Capture the cell that displays the provided text and extract its (X, Y) central coordinate. 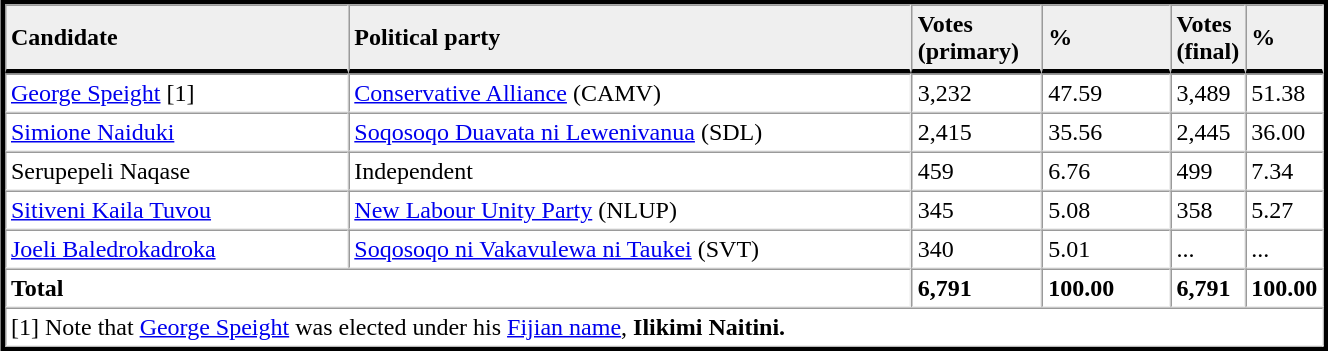
Votes(final) (1208, 38)
35.56 (1106, 132)
Sitiveni Kaila Tuvou (176, 210)
2,445 (1208, 132)
[1] Note that George Speight was elected under his Fijian name, Ilikimi Naitini. (664, 328)
New Labour Unity Party (NLUP) (630, 210)
Independent (630, 172)
459 (978, 172)
Candidate (176, 38)
Political party (630, 38)
Soqosoqo ni Vakavulewa ni Taukei (SVT) (630, 250)
47.59 (1106, 94)
Votes(primary) (978, 38)
5.08 (1106, 210)
Soqosoqo Duavata ni Lewenivanua (SDL) (630, 132)
499 (1208, 172)
7.34 (1284, 172)
5.27 (1284, 210)
36.00 (1284, 132)
2,415 (978, 132)
3,232 (978, 94)
Joeli Baledrokadroka (176, 250)
340 (978, 250)
George Speight [1] (176, 94)
Serupepeli Naqase (176, 172)
358 (1208, 210)
Simione Naiduki (176, 132)
Conservative Alliance (CAMV) (630, 94)
5.01 (1106, 250)
345 (978, 210)
51.38 (1284, 94)
6.76 (1106, 172)
Total (458, 288)
3,489 (1208, 94)
